Locate the cell with the specified text and output its (x, y) center coordinate. 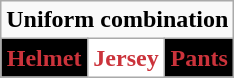
Uniform combination (118, 20)
Jersey (126, 58)
Helmet (44, 58)
Pants (200, 58)
